Determine the [x, y] coordinate at the center of the cell enclosing the given text.  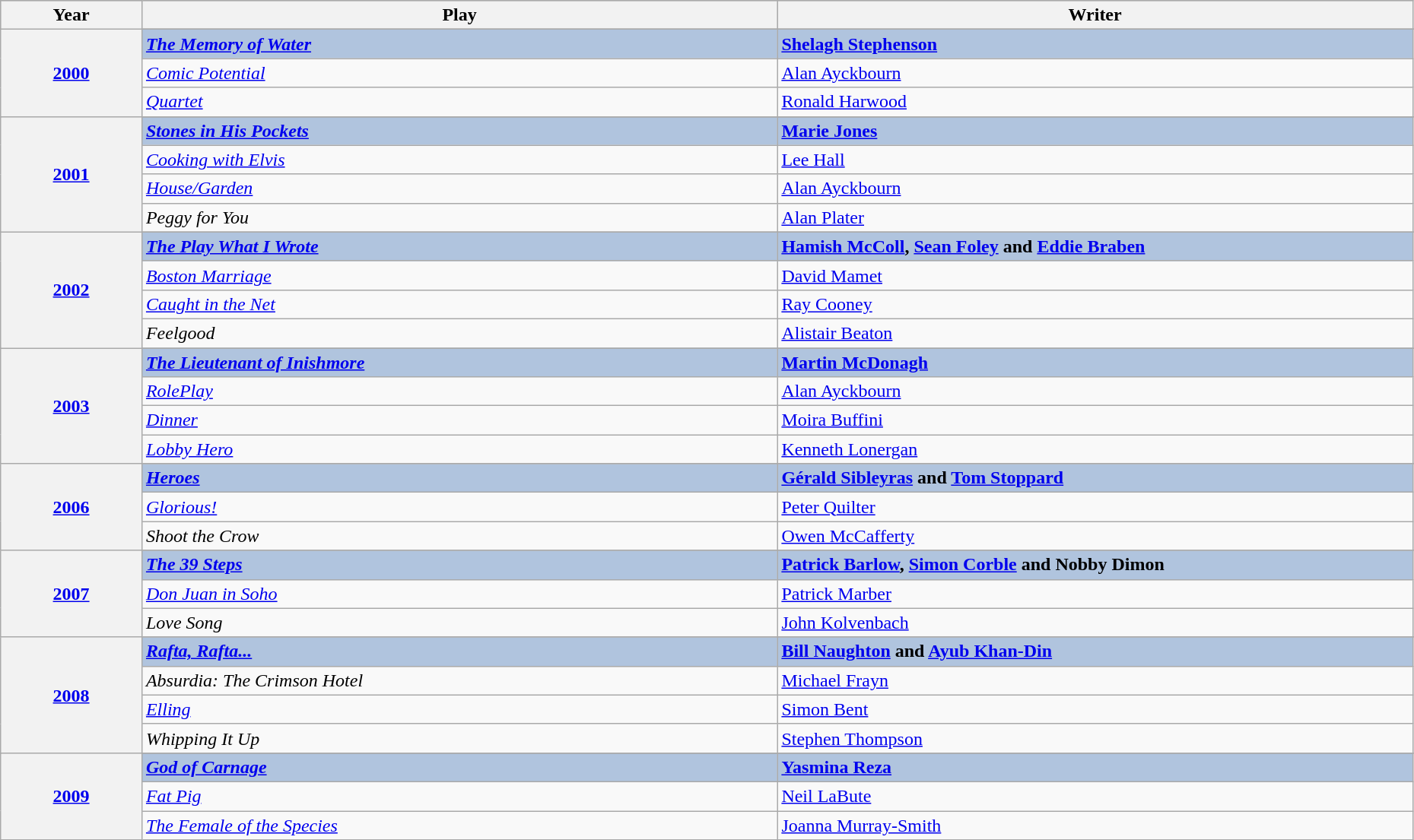
RolePlay [459, 391]
Michael Frayn [1095, 680]
Owen McCafferty [1095, 536]
Patrick Barlow, Simon Corble and Nobby Dimon [1095, 565]
Ronald Harwood [1095, 102]
Gérald Sibleyras and Tom Stoppard [1095, 478]
Year [71, 15]
Alistair Beaton [1095, 333]
Stephen Thompson [1095, 738]
Neil LaBute [1095, 796]
2008 [71, 695]
Writer [1095, 15]
Lobby Hero [459, 449]
Absurdia: The Crimson Hotel [459, 680]
Patrick Marber [1095, 594]
Fat Pig [459, 796]
Shelagh Stephenson [1095, 44]
2002 [71, 290]
John Kolvenbach [1095, 623]
Stones in His Pockets [459, 131]
Bill Naughton and Ayub Khan-Din [1095, 651]
House/Garden [459, 189]
Feelgood [459, 333]
Play [459, 15]
Caught in the Net [459, 304]
Yasmina Reza [1095, 767]
Lee Hall [1095, 160]
The Female of the Species [459, 825]
The Play What I Wrote [459, 246]
2006 [71, 507]
Cooking with Elvis [459, 160]
Elling [459, 709]
Dinner [459, 420]
Comic Potential [459, 73]
Shoot the Crow [459, 536]
Alan Plater [1095, 217]
Whipping It Up [459, 738]
Love Song [459, 623]
2001 [71, 174]
Heroes [459, 478]
2009 [71, 796]
Moira Buffini [1095, 420]
2000 [71, 73]
Ray Cooney [1095, 304]
David Mamet [1095, 275]
Joanna Murray-Smith [1095, 825]
Peter Quilter [1095, 507]
Glorious! [459, 507]
Hamish McColl, Sean Foley and Eddie Braben [1095, 246]
The Memory of Water [459, 44]
The Lieutenant of Inishmore [459, 363]
Marie Jones [1095, 131]
2007 [71, 594]
Quartet [459, 102]
Boston Marriage [459, 275]
Rafta, Rafta... [459, 651]
Martin McDonagh [1095, 363]
The 39 Steps [459, 565]
2003 [71, 406]
Don Juan in Soho [459, 594]
Peggy for You [459, 217]
Simon Bent [1095, 709]
Kenneth Lonergan [1095, 449]
God of Carnage [459, 767]
